Return (X, Y) of the center of cell containing provided text 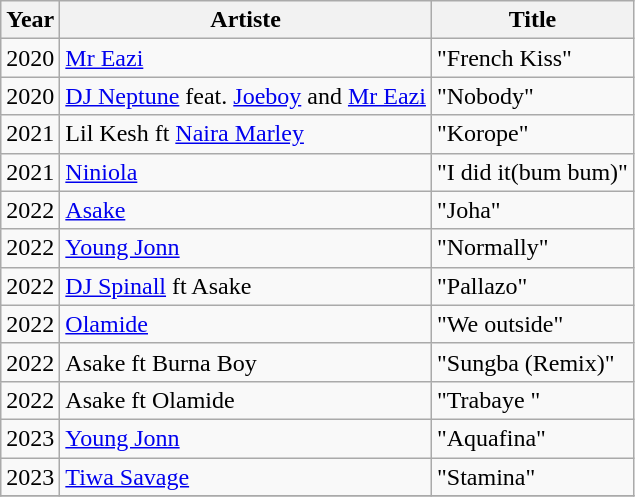
"Nobody" (532, 96)
Mr Eazi (246, 58)
Olamide (246, 324)
Asake (246, 210)
"Stamina" (532, 477)
DJ Neptune feat. Joeboy and Mr Eazi (246, 96)
"Trabaye " (532, 400)
"French Kiss" (532, 58)
Asake ft Burna Boy (246, 362)
Year (30, 20)
"We outside" (532, 324)
Niniola (246, 172)
"Sungba (Remix)" (532, 362)
"Normally" (532, 248)
"Korope" (532, 134)
"Aquafina" (532, 438)
"I did it(bum bum)" (532, 172)
Title (532, 20)
Tiwa Savage (246, 477)
Asake ft Olamide (246, 400)
"Pallazo" (532, 286)
DJ Spinall ft Asake (246, 286)
Artiste (246, 20)
"Joha" (532, 210)
Lil Kesh ft Naira Marley (246, 134)
